Return the (x, y) coordinate for the center point of the cell that contains the specified text.  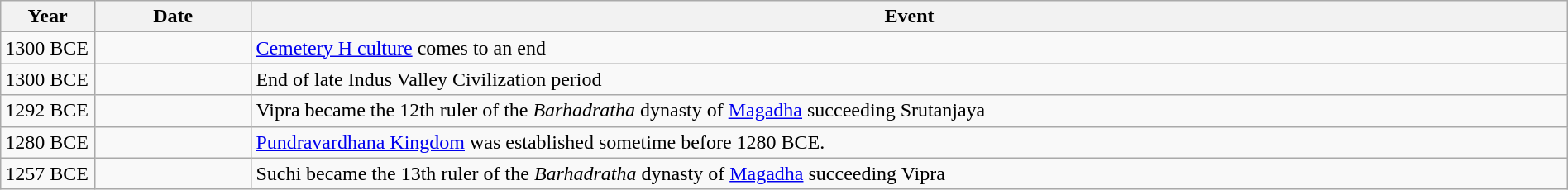
Suchi became the 13th ruler of the Barhadratha dynasty of Magadha succeeding Vipra (910, 173)
End of late Indus Valley Civilization period (910, 79)
1280 BCE (48, 142)
Year (48, 17)
1257 BCE (48, 173)
Vipra became the 12th ruler of the Barhadratha dynasty of Magadha succeeding Srutanjaya (910, 111)
Pundravardhana Kingdom was established sometime before 1280 BCE. (910, 142)
Date (172, 17)
Cemetery H culture comes to an end (910, 48)
Event (910, 17)
1292 BCE (48, 111)
